Extract the (X, Y) coordinate from the center of the cell holding the provided text.  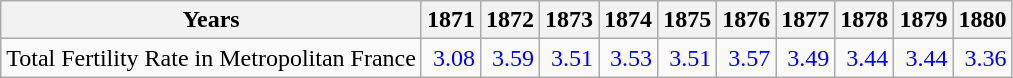
Years (212, 20)
1877 (806, 20)
1874 (628, 20)
3.53 (628, 58)
3.49 (806, 58)
Total Fertility Rate in Metropolitan France (212, 58)
1875 (688, 20)
1872 (510, 20)
3.08 (450, 58)
1871 (450, 20)
1879 (924, 20)
3.59 (510, 58)
1873 (570, 20)
1880 (982, 20)
1876 (746, 20)
1878 (864, 20)
3.36 (982, 58)
3.57 (746, 58)
